Return [x, y] of the center of cell containing provided text 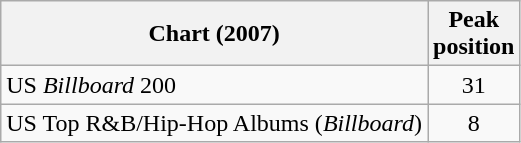
Chart (2007) [214, 34]
8 [474, 123]
31 [474, 85]
US Billboard 200 [214, 85]
Peakposition [474, 34]
US Top R&B/Hip-Hop Albums (Billboard) [214, 123]
